Output the (x, y) coordinate of the center of the cell containing the given text.  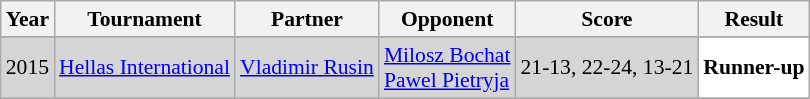
Score (606, 19)
Partner (307, 19)
Hellas International (144, 68)
Tournament (144, 19)
Opponent (448, 19)
Vladimir Rusin (307, 68)
Year (28, 19)
21-13, 22-24, 13-21 (606, 68)
Milosz Bochat Pawel Pietryja (448, 68)
Result (754, 19)
Runner-up (754, 68)
2015 (28, 68)
